Return the [x, y] coordinate for the center point of the cell that contains the specified text.  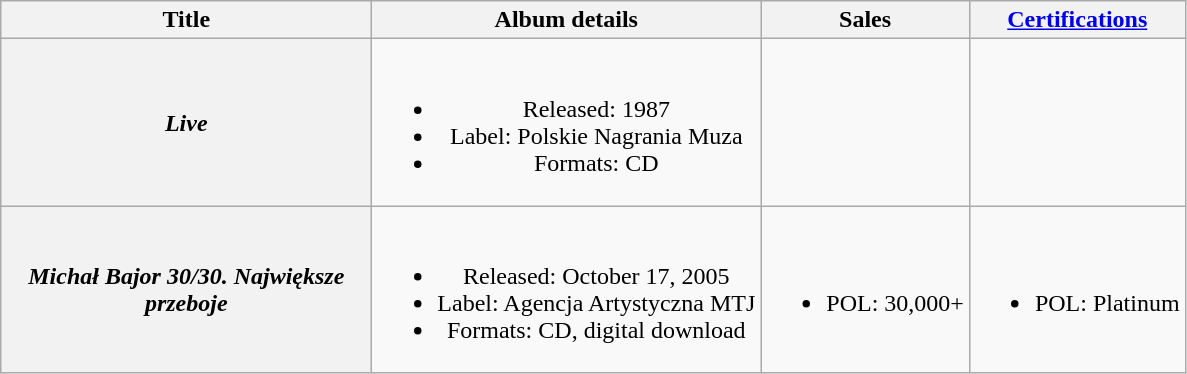
POL: Platinum [1077, 290]
Released: October 17, 2005Label: Agencja Artystyczna MTJFormats: CD, digital download [566, 290]
Michał Bajor 30/30. Największe przeboje [186, 290]
Sales [866, 20]
Certifications [1077, 20]
Title [186, 20]
Released: 1987Label: Polskie Nagrania MuzaFormats: CD [566, 122]
POL: 30,000+ [866, 290]
Live [186, 122]
Album details [566, 20]
